Find where the given text appears and provide that cell's center as [X, Y] coordinate. 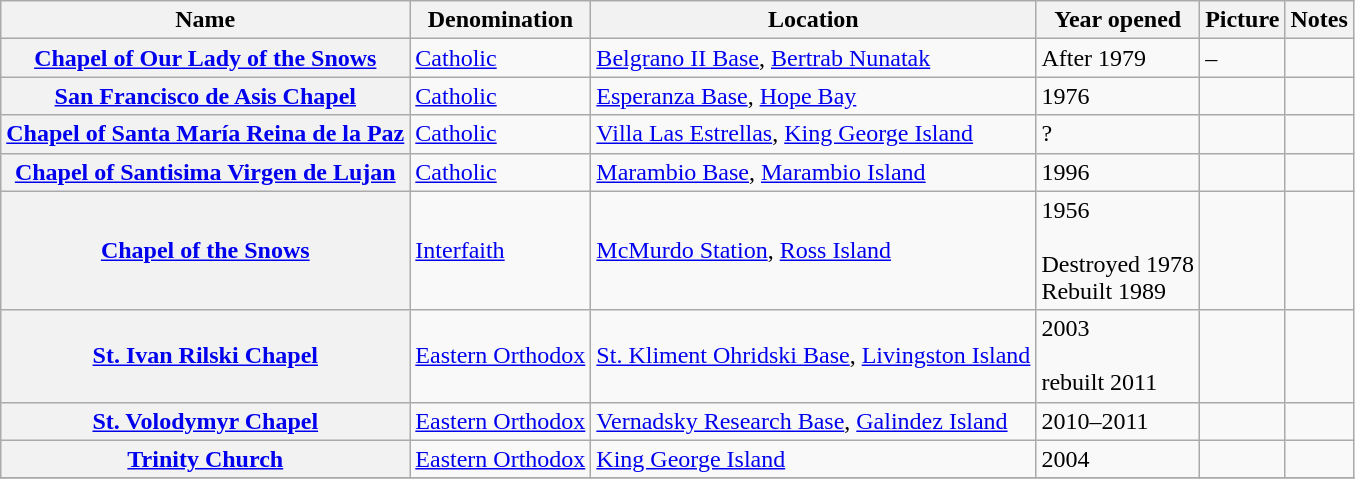
Name [206, 20]
Interfaith [500, 250]
2010–2011 [1118, 421]
Location [814, 20]
St. Kliment Ohridski Base, Livingston Island [814, 356]
Marambio Base, Marambio Island [814, 172]
Picture [1242, 20]
Chapel of Santa María Reina de la Paz [206, 134]
? [1118, 134]
Denomination [500, 20]
Year opened [1118, 20]
2004 [1118, 459]
St. Volodymyr Chapel [206, 421]
1956Destroyed 1978 Rebuilt 1989 [1118, 250]
Trinity Church [206, 459]
Chapel of Santisima Virgen de Lujan [206, 172]
San Francisco de Asis Chapel [206, 96]
Notes [1319, 20]
McMurdo Station, Ross Island [814, 250]
Vernadsky Research Base, Galindez Island [814, 421]
St. Ivan Rilski Chapel [206, 356]
Villa Las Estrellas, King George Island [814, 134]
– [1242, 58]
After 1979 [1118, 58]
Chapel of Our Lady of the Snows [206, 58]
Belgrano II Base, Bertrab Nunatak [814, 58]
King George Island [814, 459]
2003rebuilt 2011 [1118, 356]
Chapel of the Snows [206, 250]
1976 [1118, 96]
1996 [1118, 172]
Esperanza Base, Hope Bay [814, 96]
